From the cell containing the given text, extract its center point as [x, y] coordinate. 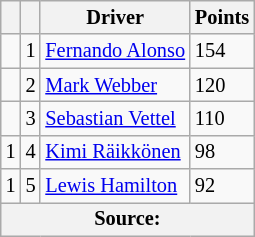
Lewis Hamilton [115, 186]
4 [31, 152]
120 [222, 85]
Points [222, 17]
Mark Webber [115, 85]
2 [31, 85]
Fernando Alonso [115, 51]
3 [31, 118]
154 [222, 51]
Sebastian Vettel [115, 118]
92 [222, 186]
98 [222, 152]
Source: [128, 219]
110 [222, 118]
Kimi Räikkönen [115, 152]
Driver [115, 17]
5 [31, 186]
